Return [x, y] of the center of cell containing provided text 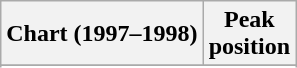
Chart (1997–1998) [102, 34]
Peakposition [249, 34]
